Locate the cell with the specified text and output its (X, Y) center coordinate. 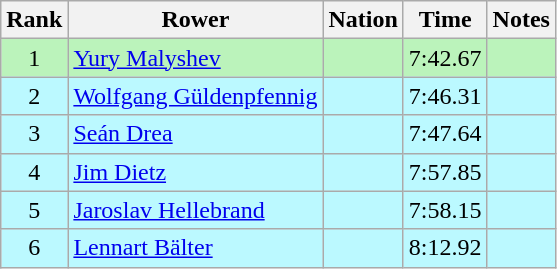
4 (34, 172)
7:57.85 (445, 172)
2 (34, 96)
Jaroslav Hellebrand (196, 210)
Nation (363, 20)
Seán Drea (196, 134)
7:42.67 (445, 58)
8:12.92 (445, 248)
Lennart Bälter (196, 248)
6 (34, 248)
7:47.64 (445, 134)
Jim Dietz (196, 172)
Rank (34, 20)
Time (445, 20)
Wolfgang Güldenpfennig (196, 96)
1 (34, 58)
Rower (196, 20)
5 (34, 210)
Yury Malyshev (196, 58)
7:46.31 (445, 96)
Notes (521, 20)
7:58.15 (445, 210)
3 (34, 134)
